Detect which cell encompasses the target text, then output its (x, y) center coordinate. 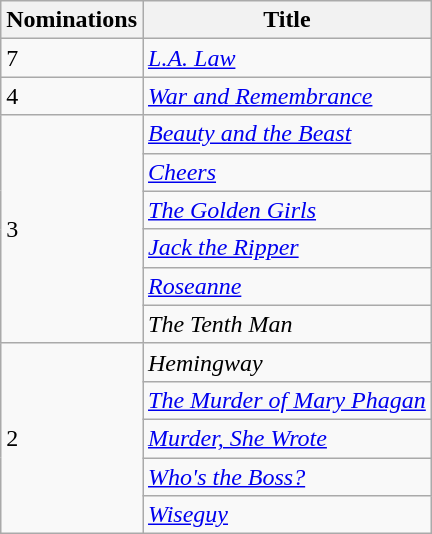
7 (72, 58)
Nominations (72, 20)
4 (72, 96)
Roseanne (286, 286)
The Murder of Mary Phagan (286, 400)
2 (72, 438)
Jack the Ripper (286, 248)
3 (72, 229)
Wiseguy (286, 515)
War and Remembrance (286, 96)
Hemingway (286, 362)
Who's the Boss? (286, 477)
L.A. Law (286, 58)
The Tenth Man (286, 324)
The Golden Girls (286, 210)
Title (286, 20)
Beauty and the Beast (286, 134)
Cheers (286, 172)
Murder, She Wrote (286, 438)
